Provide the (X, Y) coordinate of the cell's center where the given text is located.  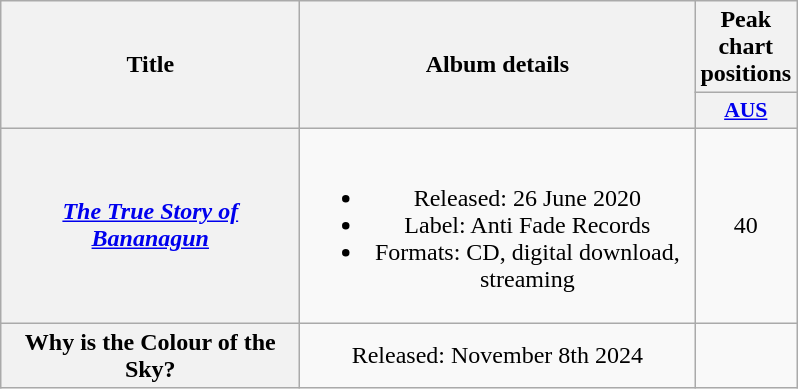
AUS (746, 111)
Title (150, 65)
Why is the Colour of the Sky? (150, 354)
Album details (498, 65)
Peak chart positions (746, 47)
The True Story of Bananagun (150, 225)
Released: 26 June 2020Label: Anti Fade RecordsFormats: CD, digital download, streaming (498, 225)
Released: November 8th 2024 (498, 354)
40 (746, 225)
